Detect which cell encompasses the target text, then output its [x, y] center coordinate. 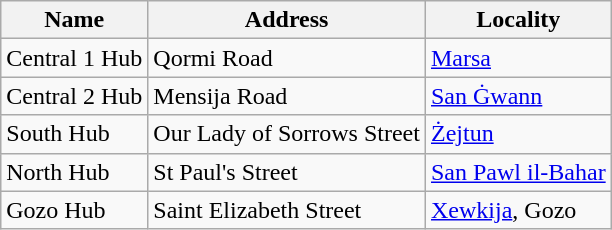
Our Lady of Sorrows Street [287, 134]
Qormi Road [287, 58]
Żejtun [518, 134]
Mensija Road [287, 96]
Marsa [518, 58]
Gozo Hub [74, 210]
North Hub [74, 172]
Locality [518, 20]
Central 1 Hub [74, 58]
Address [287, 20]
South Hub [74, 134]
Saint Elizabeth Street [287, 210]
Name [74, 20]
Central 2 Hub [74, 96]
Xewkija, Gozo [518, 210]
San Ġwann [518, 96]
St Paul's Street [287, 172]
San Pawl il-Bahar [518, 172]
